Extract the (X, Y) coordinate from the center of the cell holding the provided text.  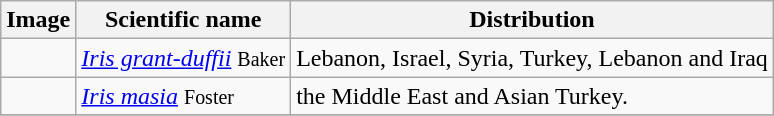
Image (38, 20)
Iris grant-duffii Baker (184, 58)
the Middle East and Asian Turkey. (532, 96)
Scientific name (184, 20)
Lebanon, Israel, Syria, Turkey, Lebanon and Iraq (532, 58)
Distribution (532, 20)
Iris masia Foster (184, 96)
